Determine the (x, y) coordinate at the center of the cell enclosing the given text.  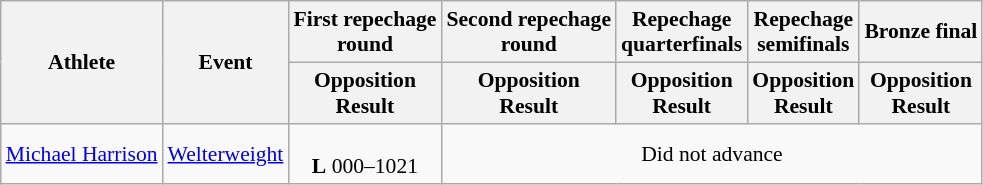
Welterweight (226, 154)
Repechage quarterfinals (682, 32)
Did not advance (712, 154)
Second repechage round (528, 32)
Bronze final (920, 32)
Athlete (82, 62)
Michael Harrison (82, 154)
Repechage semifinals (803, 32)
Event (226, 62)
First repechage round (364, 32)
L 000–1021 (364, 154)
